Return the [X, Y] coordinate for the center point of the cell that contains the specified text.  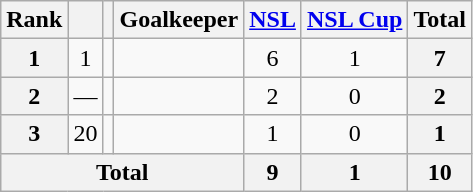
3 [34, 134]
7 [440, 58]
Goalkeeper [179, 20]
6 [273, 58]
9 [273, 172]
NSL Cup [354, 20]
10 [440, 172]
— [86, 96]
NSL [273, 20]
Rank [34, 20]
20 [86, 134]
